Detect which cell encompasses the target text, then output its [x, y] center coordinate. 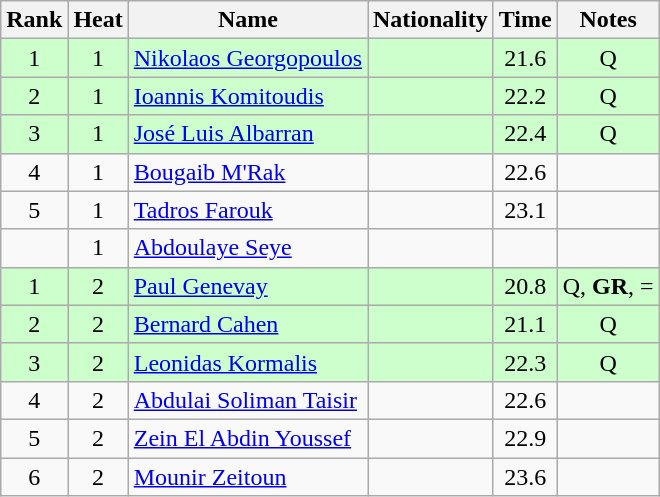
21.6 [525, 58]
Nikolaos Georgopoulos [248, 58]
Abdulai Soliman Taisir [248, 400]
Heat [98, 20]
Time [525, 20]
22.3 [525, 362]
21.1 [525, 324]
Q, GR, = [608, 286]
22.2 [525, 96]
Notes [608, 20]
Paul Genevay [248, 286]
Rank [34, 20]
Tadros Farouk [248, 210]
23.6 [525, 477]
José Luis Albarran [248, 134]
Mounir Zeitoun [248, 477]
6 [34, 477]
22.4 [525, 134]
Leonidas Kormalis [248, 362]
20.8 [525, 286]
Zein El Abdin Youssef [248, 438]
Abdoulaye Seye [248, 248]
Bernard Cahen [248, 324]
Name [248, 20]
Ioannis Komitoudis [248, 96]
22.9 [525, 438]
Nationality [431, 20]
23.1 [525, 210]
Bougaib M'Rak [248, 172]
